Capture the cell that displays the provided text and extract its (X, Y) central coordinate. 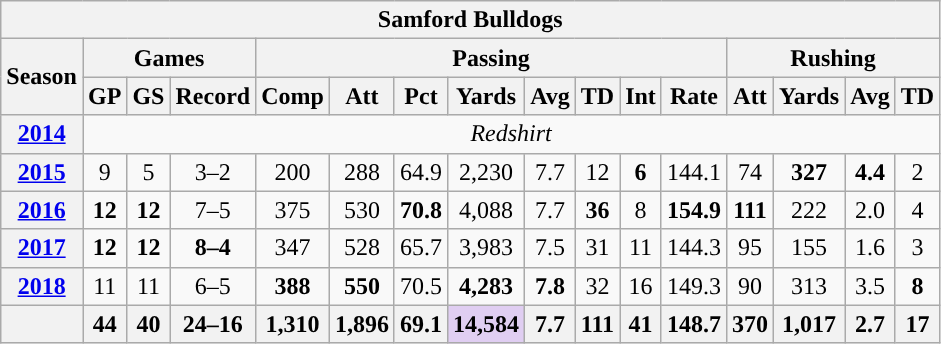
7.5 (550, 248)
2016 (42, 210)
144.1 (694, 172)
528 (362, 248)
9 (104, 172)
Samford Bulldogs (470, 20)
4,283 (486, 286)
31 (597, 248)
Season (42, 77)
2015 (42, 172)
370 (750, 324)
2 (917, 172)
Redshirt (510, 134)
155 (810, 248)
2017 (42, 248)
2.7 (870, 324)
288 (362, 172)
222 (810, 210)
530 (362, 210)
32 (597, 286)
1,017 (810, 324)
24–16 (213, 324)
7.8 (550, 286)
95 (750, 248)
149.3 (694, 286)
41 (641, 324)
8–4 (213, 248)
69.1 (420, 324)
2014 (42, 134)
148.7 (694, 324)
64.9 (420, 172)
6 (641, 172)
3.5 (870, 286)
6–5 (213, 286)
Passing (492, 58)
3–2 (213, 172)
65.7 (420, 248)
3 (917, 248)
Games (168, 58)
Int (641, 96)
Comp (293, 96)
1.6 (870, 248)
16 (641, 286)
2,230 (486, 172)
70.5 (420, 286)
70.8 (420, 210)
4.4 (870, 172)
3,983 (486, 248)
1,896 (362, 324)
327 (810, 172)
347 (293, 248)
40 (148, 324)
44 (104, 324)
Rate (694, 96)
550 (362, 286)
388 (293, 286)
GS (148, 96)
375 (293, 210)
4 (917, 210)
7–5 (213, 210)
5 (148, 172)
200 (293, 172)
17 (917, 324)
Pct (420, 96)
2018 (42, 286)
2.0 (870, 210)
1,310 (293, 324)
154.9 (694, 210)
74 (750, 172)
36 (597, 210)
144.3 (694, 248)
90 (750, 286)
Record (213, 96)
14,584 (486, 324)
4,088 (486, 210)
GP (104, 96)
313 (810, 286)
Rushing (832, 58)
